Identify which cell holds the provided text, then report its [X, Y] central coordinate. 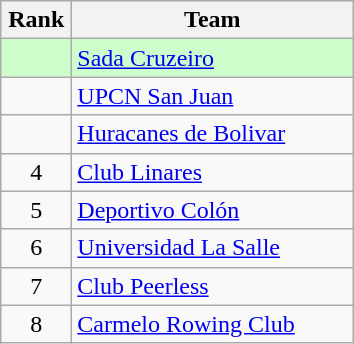
Deportivo Colón [212, 210]
Club Peerless [212, 286]
6 [36, 248]
Universidad La Salle [212, 248]
7 [36, 286]
UPCN San Juan [212, 96]
Huracanes de Bolivar [212, 134]
5 [36, 210]
4 [36, 172]
Rank [36, 20]
8 [36, 324]
Carmelo Rowing Club [212, 324]
Club Linares [212, 172]
Team [212, 20]
Sada Cruzeiro [212, 58]
